Capture the cell that displays the provided text and extract its (x, y) central coordinate. 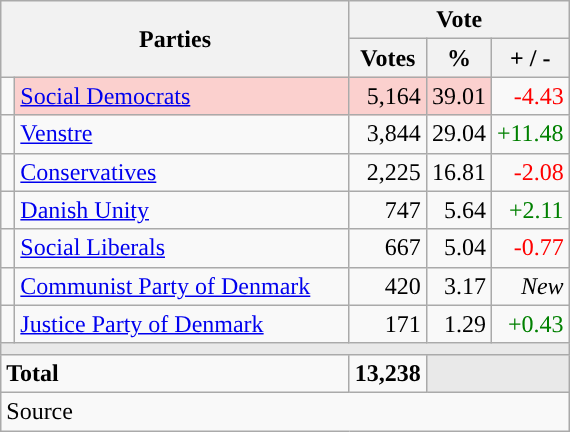
13,238 (388, 373)
16.81 (458, 172)
Justice Party of Denmark (182, 324)
-4.43 (530, 96)
-0.77 (530, 248)
Social Liberals (182, 248)
5.64 (458, 210)
3,844 (388, 134)
Conservatives (182, 172)
5,164 (388, 96)
% (458, 58)
39.01 (458, 96)
667 (388, 248)
3.17 (458, 286)
Total (176, 373)
2,225 (388, 172)
1.29 (458, 324)
420 (388, 286)
-2.08 (530, 172)
New (530, 286)
+0.43 (530, 324)
Parties (176, 39)
Source (285, 411)
Danish Unity (182, 210)
Venstre (182, 134)
Vote (459, 20)
+2.11 (530, 210)
Social Democrats (182, 96)
+11.48 (530, 134)
171 (388, 324)
+ / - (530, 58)
747 (388, 210)
Communist Party of Denmark (182, 286)
5.04 (458, 248)
Votes (388, 58)
29.04 (458, 134)
